Capture the cell that displays the provided text and extract its [X, Y] central coordinate. 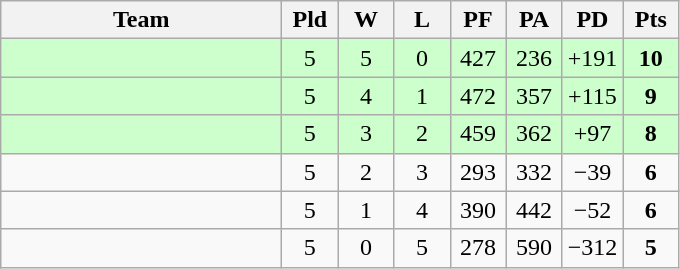
−39 [592, 172]
10 [651, 58]
472 [478, 96]
293 [478, 172]
442 [534, 210]
−52 [592, 210]
8 [651, 134]
357 [534, 96]
278 [478, 248]
Pld [310, 20]
427 [478, 58]
−312 [592, 248]
L [422, 20]
Team [142, 20]
332 [534, 172]
W [366, 20]
459 [478, 134]
+191 [592, 58]
236 [534, 58]
590 [534, 248]
362 [534, 134]
PF [478, 20]
Pts [651, 20]
9 [651, 96]
+97 [592, 134]
PD [592, 20]
+115 [592, 96]
PA [534, 20]
390 [478, 210]
